Output the [x, y] coordinate of the center of the cell containing the given text.  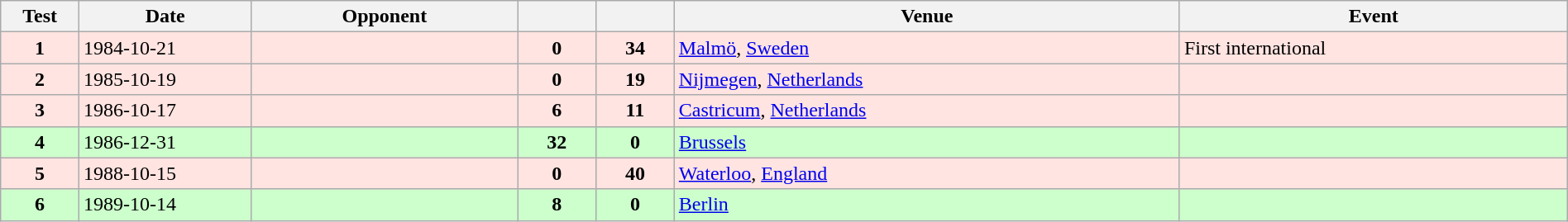
Malmö, Sweden [926, 48]
32 [557, 142]
Waterloo, England [926, 173]
1989-10-14 [165, 205]
Brussels [926, 142]
40 [635, 173]
1988-10-15 [165, 173]
First international [1373, 48]
5 [40, 173]
1986-12-31 [165, 142]
3 [40, 111]
Opponent [385, 17]
4 [40, 142]
Event [1373, 17]
8 [557, 205]
Test [40, 17]
11 [635, 111]
34 [635, 48]
1984-10-21 [165, 48]
Berlin [926, 205]
1985-10-19 [165, 79]
Nijmegen, Netherlands [926, 79]
Castricum, Netherlands [926, 111]
2 [40, 79]
Venue [926, 17]
Date [165, 17]
1986-10-17 [165, 111]
1 [40, 48]
19 [635, 79]
